Find where the given text appears and provide that cell's center as [x, y] coordinate. 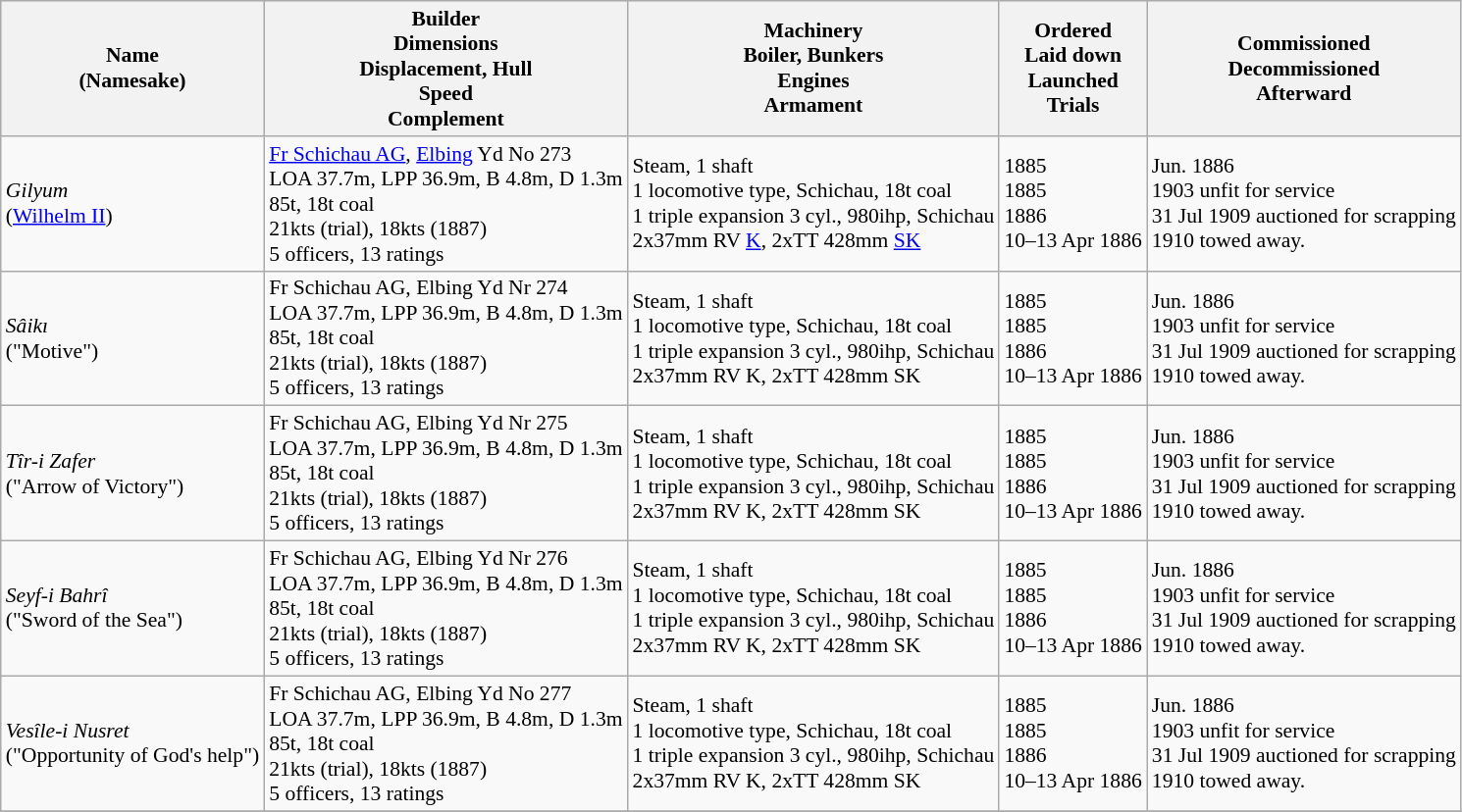
Fr Schichau AG, Elbing Yd Nr 274LOA 37.7m, LPP 36.9m, B 4.8m, D 1.3m85t, 18t coal21kts (trial), 18kts (1887)5 officers, 13 ratings [445, 338]
Fr Schichau AG, Elbing Yd Nr 275LOA 37.7m, LPP 36.9m, B 4.8m, D 1.3m85t, 18t coal21kts (trial), 18kts (1887)5 officers, 13 ratings [445, 474]
BuilderDimensionsDisplacement, HullSpeedComplement [445, 69]
Fr Schichau AG, Elbing Yd Nr 276LOA 37.7m, LPP 36.9m, B 4.8m, D 1.3m85t, 18t coal21kts (trial), 18kts (1887)5 officers, 13 ratings [445, 609]
Fr Schichau AG, Elbing Yd No 273LOA 37.7m, LPP 36.9m, B 4.8m, D 1.3m85t, 18t coal21kts (trial), 18kts (1887)5 officers, 13 ratings [445, 204]
Fr Schichau AG, Elbing Yd No 277LOA 37.7m, LPP 36.9m, B 4.8m, D 1.3m85t, 18t coal21kts (trial), 18kts (1887)5 officers, 13 ratings [445, 743]
Vesîle-i Nusret("Opportunity of God's help") [132, 743]
OrderedLaid downLaunchedTrials [1072, 69]
MachineryBoiler, BunkersEnginesArmament [814, 69]
Name(Namesake) [132, 69]
Sâikı("Motive") [132, 338]
Tîr-i Zafer("Arrow of Victory") [132, 474]
CommissionedDecommissionedAfterward [1304, 69]
Seyf-i Bahrî("Sword of the Sea") [132, 609]
Gilyum(Wilhelm II) [132, 204]
